For the text-containing cell, return its midpoint in (X, Y) coordinate format. 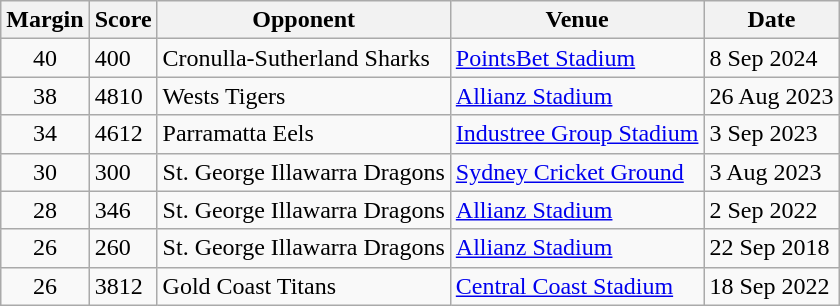
300 (123, 172)
Margin (45, 20)
3 Aug 2023 (772, 172)
Parramatta Eels (304, 134)
3812 (123, 286)
38 (45, 96)
Date (772, 20)
Score (123, 20)
3 Sep 2023 (772, 134)
260 (123, 248)
34 (45, 134)
Opponent (304, 20)
346 (123, 210)
2 Sep 2022 (772, 210)
PointsBet Stadium (577, 58)
40 (45, 58)
Wests Tigers (304, 96)
Sydney Cricket Ground (577, 172)
400 (123, 58)
26 Aug 2023 (772, 96)
22 Sep 2018 (772, 248)
8 Sep 2024 (772, 58)
4612 (123, 134)
18 Sep 2022 (772, 286)
Industree Group Stadium (577, 134)
Venue (577, 20)
Central Coast Stadium (577, 286)
Cronulla-Sutherland Sharks (304, 58)
28 (45, 210)
Gold Coast Titans (304, 286)
30 (45, 172)
4810 (123, 96)
